For the text-containing cell, return its midpoint in (X, Y) coordinate format. 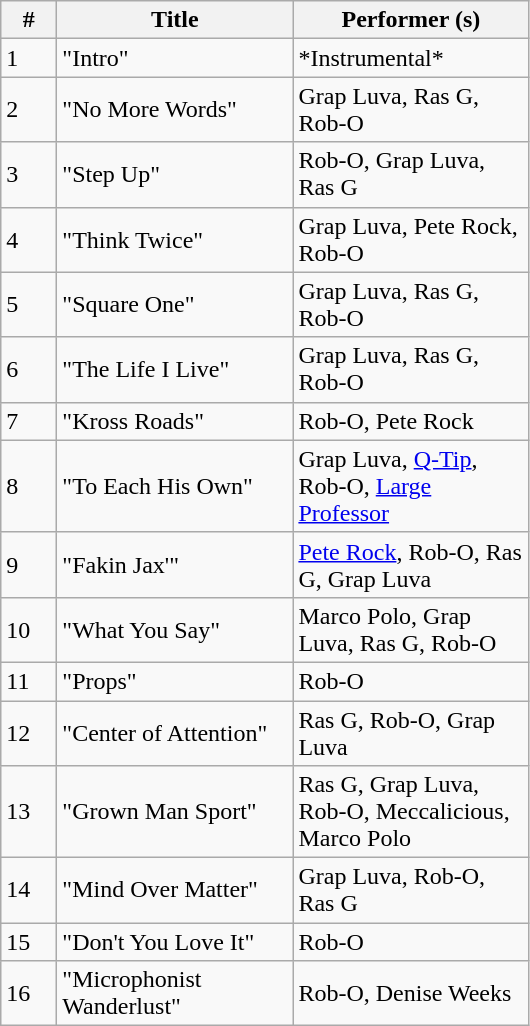
"Grown Man Sport" (175, 812)
10 (29, 630)
"Don't You Love It" (175, 942)
14 (29, 890)
"No More Words" (175, 110)
Grap Luva, Pete Rock, Rob-O (411, 240)
Grap Luva, Rob-O, Ras G (411, 890)
2 (29, 110)
15 (29, 942)
"Think Twice" (175, 240)
Grap Luva, Q-Tip, Rob-O, Large Professor (411, 486)
Marco Polo, Grap Luva, Ras G, Rob-O (411, 630)
"The Life I Live" (175, 370)
"Kross Roads" (175, 421)
Pete Rock, Rob-O, Ras G, Grap Luva (411, 564)
Rob-O, Pete Rock (411, 421)
"Fakin Jax'" (175, 564)
"Mind Over Matter" (175, 890)
9 (29, 564)
# (29, 20)
"Step Up" (175, 174)
Rob-O, Denise Weeks (411, 994)
"Intro" (175, 58)
7 (29, 421)
"What You Say" (175, 630)
8 (29, 486)
Performer (s) (411, 20)
16 (29, 994)
Title (175, 20)
"Props" (175, 681)
"To Each His Own" (175, 486)
Ras G, Rob-O, Grap Luva (411, 732)
"Center of Attention" (175, 732)
"Microphonist Wanderlust" (175, 994)
Rob-O, Grap Luva, Ras G (411, 174)
11 (29, 681)
*Instrumental* (411, 58)
3 (29, 174)
5 (29, 304)
4 (29, 240)
"Square One" (175, 304)
12 (29, 732)
1 (29, 58)
13 (29, 812)
6 (29, 370)
Ras G, Grap Luva, Rob-O, Meccalicious, Marco Polo (411, 812)
